Find where the given text appears and provide that cell's center as (x, y) coordinate. 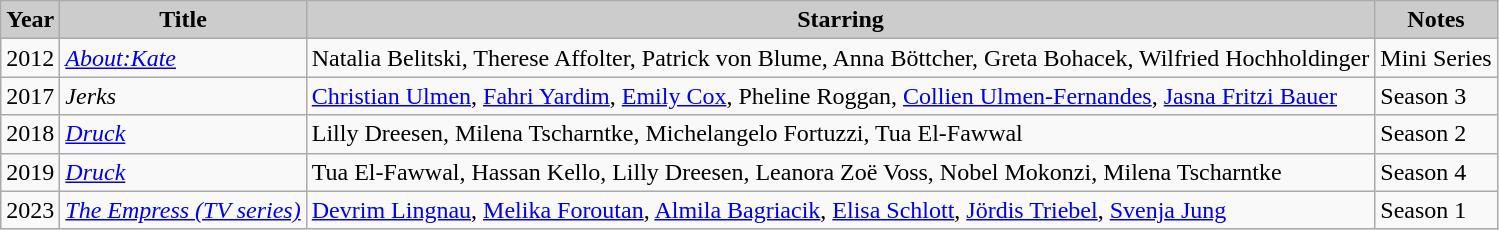
Christian Ulmen, Fahri Yardim, Emily Cox, Pheline Roggan, Collien Ulmen-Fernandes, Jasna Fritzi Bauer (840, 96)
Mini Series (1436, 58)
Year (30, 20)
2018 (30, 134)
2012 (30, 58)
Season 1 (1436, 210)
Devrim Lingnau, Melika Foroutan, Almila Bagriacik, Elisa Schlott, Jördis Triebel, Svenja Jung (840, 210)
Season 3 (1436, 96)
The Empress (TV series) (183, 210)
Title (183, 20)
Season 4 (1436, 172)
Natalia Belitski, Therese Affolter, Patrick von Blume, Anna Böttcher, Greta Bohacek, Wilfried Hochholdinger (840, 58)
About:Kate (183, 58)
Starring (840, 20)
2019 (30, 172)
2017 (30, 96)
Season 2 (1436, 134)
Jerks (183, 96)
Tua El-Fawwal, Hassan Kello, Lilly Dreesen, Leanora Zoë Voss, Nobel Mokonzi, Milena Tscharntke (840, 172)
2023 (30, 210)
Notes (1436, 20)
Lilly Dreesen, Milena Tscharntke, Michelangelo Fortuzzi, Tua El-Fawwal (840, 134)
